Provide the [x, y] coordinate of the cell's center where the given text is located.  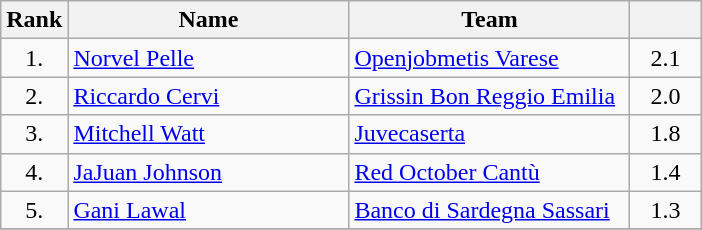
Norvel Pelle [208, 58]
Banco di Sardegna Sassari [490, 210]
1. [34, 58]
Riccardo Cervi [208, 96]
1.3 [666, 210]
Gani Lawal [208, 210]
5. [34, 210]
1.4 [666, 172]
2. [34, 96]
Name [208, 20]
1.8 [666, 134]
3. [34, 134]
Rank [34, 20]
Grissin Bon Reggio Emilia [490, 96]
JaJuan Johnson [208, 172]
Team [490, 20]
4. [34, 172]
Red October Cantù [490, 172]
Mitchell Watt [208, 134]
Openjobmetis Varese [490, 58]
2.1 [666, 58]
2.0 [666, 96]
Juvecaserta [490, 134]
